Capture the cell that displays the provided text and extract its (X, Y) central coordinate. 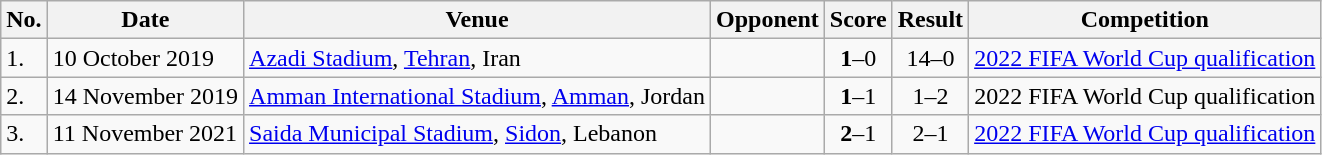
1–2 (930, 96)
Saida Municipal Stadium, Sidon, Lebanon (478, 134)
Azadi Stadium, Tehran, Iran (478, 58)
Competition (1145, 20)
14 November 2019 (145, 96)
1–0 (858, 58)
Score (858, 20)
1–1 (858, 96)
Opponent (768, 20)
Venue (478, 20)
Date (145, 20)
Result (930, 20)
11 November 2021 (145, 134)
2. (24, 96)
Amman International Stadium, Amman, Jordan (478, 96)
1. (24, 58)
10 October 2019 (145, 58)
14–0 (930, 58)
3. (24, 134)
No. (24, 20)
